Pinpoint the cell where the given text exists, returning its [x, y] midpoint coordinate. 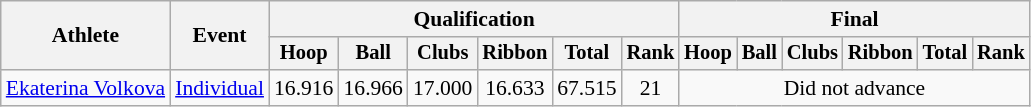
Athlete [86, 36]
67.515 [586, 88]
Ekaterina Volkova [86, 88]
Individual [220, 88]
16.633 [514, 88]
Final [854, 19]
Qualification [474, 19]
16.916 [304, 88]
Did not advance [854, 88]
16.966 [372, 88]
21 [651, 88]
17.000 [442, 88]
Event [220, 36]
